Pinpoint the cell where the given text exists, returning its (x, y) midpoint coordinate. 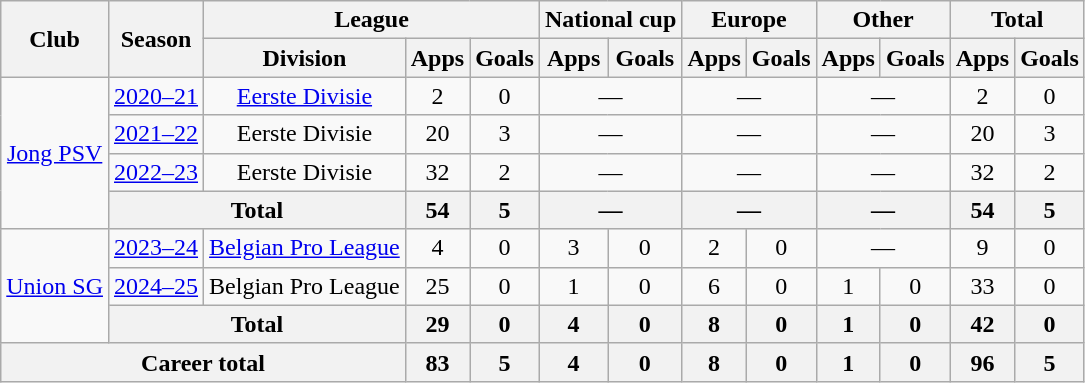
Club (55, 39)
6 (714, 286)
29 (437, 324)
83 (437, 362)
42 (982, 324)
96 (982, 362)
Europe (749, 20)
League (372, 20)
2024–25 (156, 286)
2020–21 (156, 96)
2022–23 (156, 172)
33 (982, 286)
9 (982, 248)
2023–24 (156, 248)
Career total (203, 362)
Union SG (55, 286)
2021–22 (156, 134)
Other (883, 20)
Jong PSV (55, 153)
Season (156, 39)
Division (305, 58)
National cup (610, 20)
25 (437, 286)
